Identify which cell holds the provided text, then report its (X, Y) central coordinate. 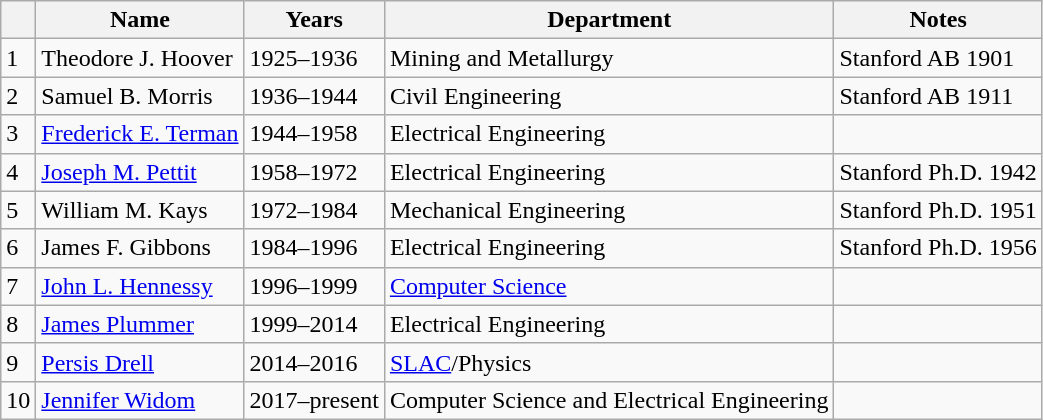
Notes (938, 20)
Mining and Metallurgy (609, 58)
Computer Science and Electrical Engineering (609, 400)
Persis Drell (140, 362)
5 (18, 210)
John L. Hennessy (140, 286)
Theodore J. Hoover (140, 58)
James Plummer (140, 324)
Stanford AB 1911 (938, 96)
2017–present (314, 400)
1925–1936 (314, 58)
6 (18, 248)
SLAC/Physics (609, 362)
1958–1972 (314, 172)
James F. Gibbons (140, 248)
1996–1999 (314, 286)
Civil Engineering (609, 96)
8 (18, 324)
1 (18, 58)
1944–1958 (314, 134)
1999–2014 (314, 324)
1972–1984 (314, 210)
Jennifer Widom (140, 400)
9 (18, 362)
2 (18, 96)
4 (18, 172)
10 (18, 400)
Frederick E. Terman (140, 134)
Stanford Ph.D. 1956 (938, 248)
Stanford Ph.D. 1942 (938, 172)
William M. Kays (140, 210)
Samuel B. Morris (140, 96)
Stanford AB 1901 (938, 58)
Name (140, 20)
1936–1944 (314, 96)
Department (609, 20)
Computer Science (609, 286)
7 (18, 286)
2014–2016 (314, 362)
Stanford Ph.D. 1951 (938, 210)
Joseph M. Pettit (140, 172)
3 (18, 134)
1984–1996 (314, 248)
Years (314, 20)
Mechanical Engineering (609, 210)
